For the text-containing cell, return its midpoint in [x, y] coordinate format. 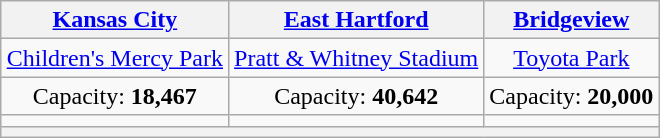
Bridgeview [572, 20]
Toyota Park [572, 58]
Capacity: 18,467 [114, 96]
Kansas City [114, 20]
Capacity: 20,000 [572, 96]
Children's Mercy Park [114, 58]
Capacity: 40,642 [356, 96]
East Hartford [356, 20]
Pratt & Whitney Stadium [356, 58]
